Detect which cell encompasses the target text, then output its [X, Y] center coordinate. 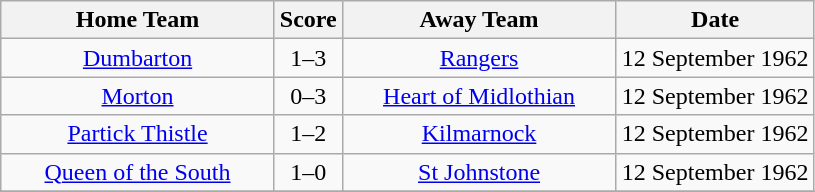
Dumbarton [138, 58]
St Johnstone [479, 172]
Heart of Midlothian [479, 96]
Morton [138, 96]
1–3 [308, 58]
Score [308, 20]
Queen of the South [138, 172]
1–0 [308, 172]
Kilmarnock [479, 134]
Away Team [479, 20]
Home Team [138, 20]
0–3 [308, 96]
Partick Thistle [138, 134]
Date [716, 20]
Rangers [479, 58]
1–2 [308, 134]
